Identify which cell holds the provided text, then report its [X, Y] central coordinate. 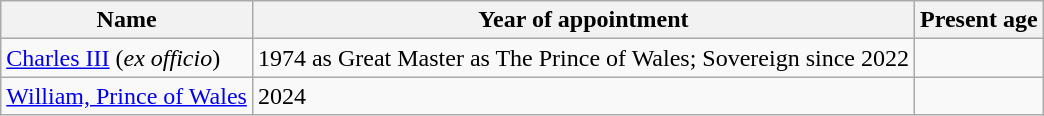
Name [127, 20]
2024 [583, 96]
1974 as Great Master as The Prince of Wales; Sovereign since 2022 [583, 58]
Charles III (ex officio) [127, 58]
William, Prince of Wales [127, 96]
Present age [980, 20]
Year of appointment [583, 20]
